Identify which cell holds the provided text, then report its (X, Y) central coordinate. 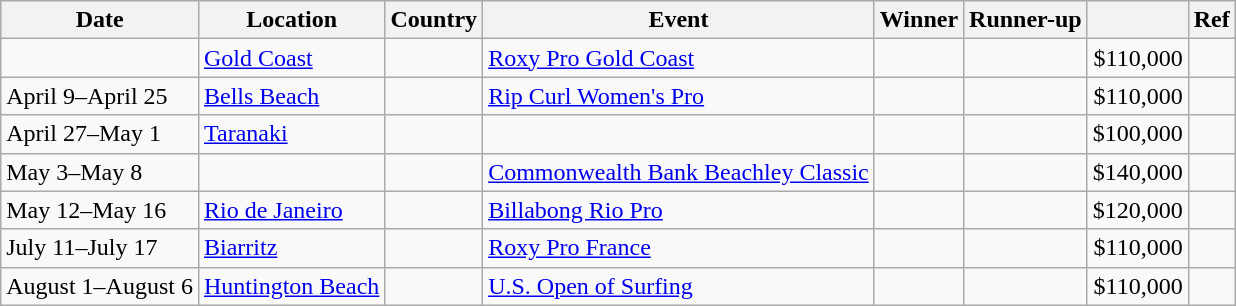
August 1–August 6 (100, 286)
Winner (918, 20)
Runner-up (1026, 20)
Biarritz (291, 248)
Country (434, 20)
U.S. Open of Surfing (679, 286)
Roxy Pro Gold Coast (679, 58)
Gold Coast (291, 58)
$100,000 (1138, 134)
Date (100, 20)
Event (679, 20)
Rio de Janeiro (291, 210)
$120,000 (1138, 210)
April 27–May 1 (100, 134)
Bells Beach (291, 96)
Rip Curl Women's Pro (679, 96)
Location (291, 20)
$140,000 (1138, 172)
Huntington Beach (291, 286)
Ref (1212, 20)
Commonwealth Bank Beachley Classic (679, 172)
April 9–April 25 (100, 96)
May 12–May 16 (100, 210)
July 11–July 17 (100, 248)
Billabong Rio Pro (679, 210)
May 3–May 8 (100, 172)
Roxy Pro France (679, 248)
Taranaki (291, 134)
